Locate the cell with the specified text and output its (x, y) center coordinate. 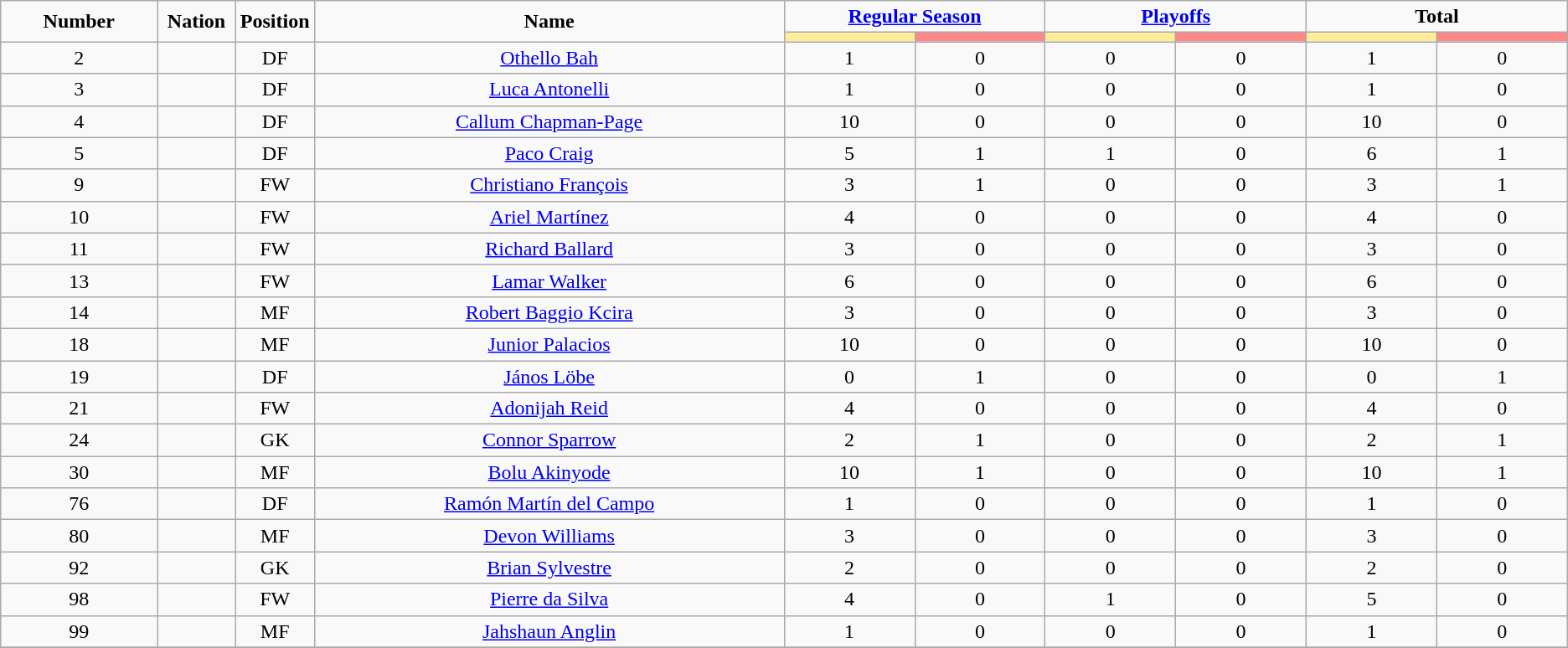
Callum Chapman-Page (549, 121)
Jahshaun Anglin (549, 631)
98 (79, 599)
Regular Season (915, 17)
Paco Craig (549, 153)
Christiano François (549, 185)
Devon Williams (549, 536)
Richard Ballard (549, 249)
Ramón Martín del Campo (549, 504)
Bolu Akinyode (549, 472)
Pierre da Silva (549, 599)
99 (79, 631)
9 (79, 185)
11 (79, 249)
92 (79, 568)
19 (79, 376)
Junior Palacios (549, 344)
Robert Baggio Kcira (549, 312)
Luca Antonelli (549, 90)
Number (79, 22)
Total (1437, 17)
Lamar Walker (549, 280)
Name (549, 22)
Ariel Martínez (549, 217)
14 (79, 312)
24 (79, 440)
Connor Sparrow (549, 440)
János Löbe (549, 376)
Adonijah Reid (549, 409)
76 (79, 504)
Othello Bah (549, 58)
Playoffs (1176, 17)
Nation (197, 22)
18 (79, 344)
21 (79, 409)
Position (275, 22)
80 (79, 536)
Brian Sylvestre (549, 568)
30 (79, 472)
13 (79, 280)
